Search for the cell housing the specified text and yield its [x, y] center coordinate. 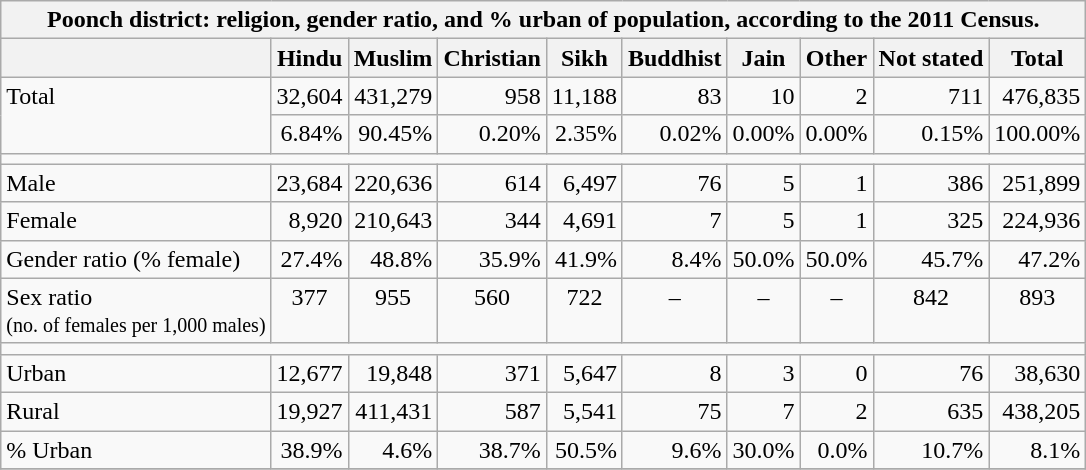
Hindu [310, 58]
Male [136, 183]
371 [492, 373]
8.4% [674, 259]
19,848 [393, 373]
0 [836, 373]
Rural [136, 411]
386 [931, 183]
635 [931, 411]
75 [674, 411]
2.35% [584, 134]
35.9% [492, 259]
Poonch district: religion, gender ratio, and % urban of population, according to the 2011 Census. [544, 20]
6,497 [584, 183]
27.4% [310, 259]
344 [492, 221]
12,677 [310, 373]
5,647 [584, 373]
Sikh [584, 58]
0.15% [931, 134]
4.6% [393, 449]
Urban [136, 373]
251,899 [1038, 183]
90.45% [393, 134]
Sex ratio (no. of females per 1,000 males) [136, 310]
83 [674, 96]
210,643 [393, 221]
6.84% [310, 134]
23,684 [310, 183]
Muslim [393, 58]
10.7% [931, 449]
4,691 [584, 221]
45.7% [931, 259]
% Urban [136, 449]
47.2% [1038, 259]
8,920 [310, 221]
0.02% [674, 134]
560 [492, 310]
38.7% [492, 449]
5,541 [584, 411]
0.0% [836, 449]
Christian [492, 58]
0.20% [492, 134]
224,936 [1038, 221]
711 [931, 96]
Jain [764, 58]
431,279 [393, 96]
38.9% [310, 449]
11,188 [584, 96]
32,604 [310, 96]
9.6% [674, 449]
476,835 [1038, 96]
Not stated [931, 58]
955 [393, 310]
220,636 [393, 183]
Buddhist [674, 58]
411,431 [393, 411]
3 [764, 373]
325 [931, 221]
50.5% [584, 449]
958 [492, 96]
587 [492, 411]
377 [310, 310]
38,630 [1038, 373]
614 [492, 183]
41.9% [584, 259]
100.00% [1038, 134]
10 [764, 96]
Female [136, 221]
438,205 [1038, 411]
19,927 [310, 411]
30.0% [764, 449]
Gender ratio (% female) [136, 259]
893 [1038, 310]
8 [674, 373]
722 [584, 310]
8.1% [1038, 449]
48.8% [393, 259]
842 [931, 310]
Other [836, 58]
